For the text-containing cell, return its midpoint in [x, y] coordinate format. 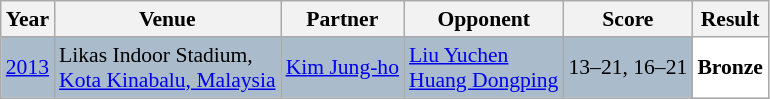
Result [730, 19]
Score [628, 19]
Partner [342, 19]
Venue [168, 19]
Year [28, 19]
13–21, 16–21 [628, 68]
Liu Yuchen Huang Dongping [484, 68]
Kim Jung-ho [342, 68]
2013 [28, 68]
Opponent [484, 19]
Likas Indoor Stadium,Kota Kinabalu, Malaysia [168, 68]
Bronze [730, 68]
